Locate the cell with the specified text and output its [X, Y] center coordinate. 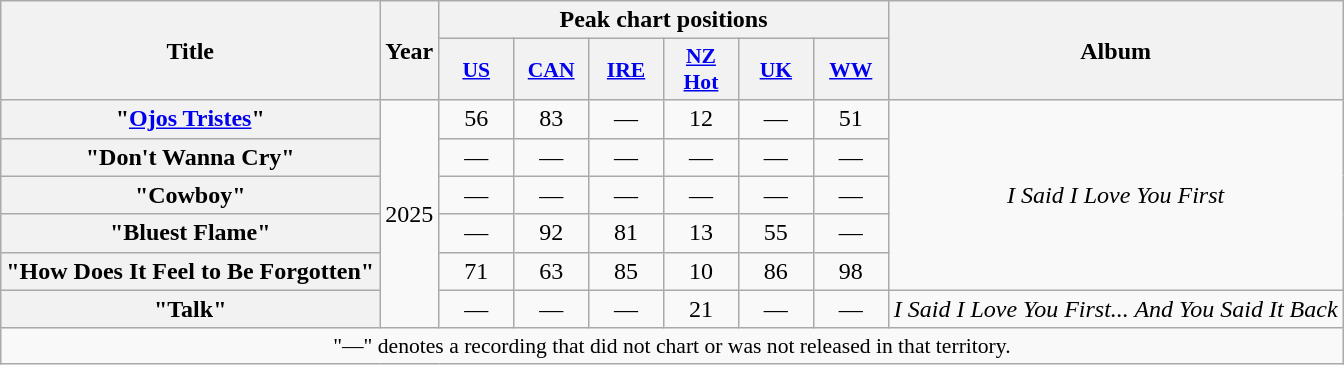
Peak chart positions [664, 20]
86 [776, 271]
71 [476, 271]
IRE [626, 70]
Album [1116, 50]
Title [190, 50]
CAN [552, 70]
12 [700, 119]
UK [776, 70]
92 [552, 233]
Year [410, 50]
81 [626, 233]
63 [552, 271]
98 [850, 271]
WW [850, 70]
I Said I Love You First... And You Said It Back [1116, 309]
83 [552, 119]
I Said I Love You First [1116, 195]
"Cowboy" [190, 195]
2025 [410, 214]
"Talk" [190, 309]
21 [700, 309]
13 [700, 233]
US [476, 70]
10 [700, 271]
51 [850, 119]
"Bluest Flame" [190, 233]
85 [626, 271]
"Don't Wanna Cry" [190, 157]
NZHot [700, 70]
55 [776, 233]
56 [476, 119]
"—" denotes a recording that did not chart or was not released in that territory. [672, 346]
"How Does It Feel to Be Forgotten" [190, 271]
"Ojos Tristes" [190, 119]
